Provide the [X, Y] coordinate of the cell's center where the given text is located.  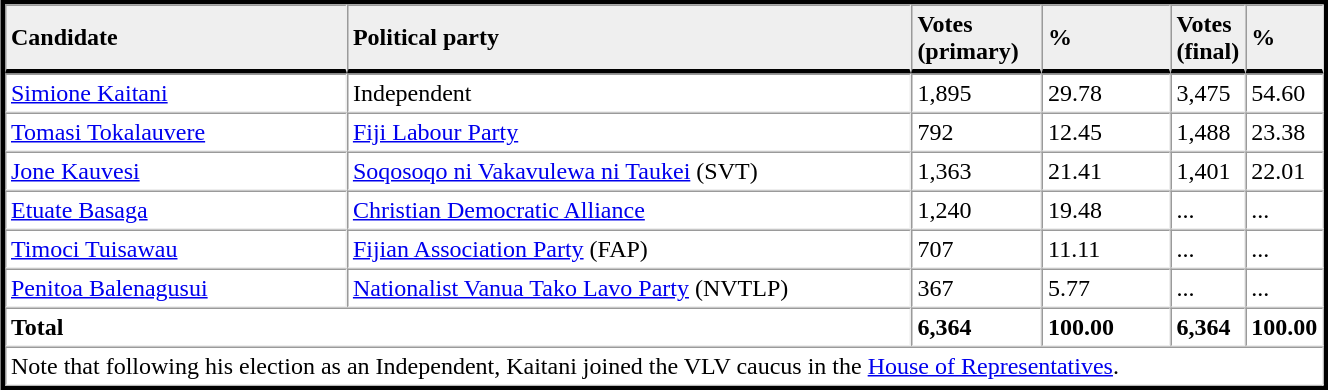
Political party [629, 38]
Nationalist Vanua Tako Lavo Party (NVTLP) [629, 288]
Votes(primary) [976, 38]
1,401 [1208, 172]
19.48 [1106, 210]
Fijian Association Party (FAP) [629, 250]
Votes(final) [1208, 38]
792 [976, 132]
707 [976, 250]
23.38 [1284, 132]
22.01 [1284, 172]
29.78 [1106, 94]
1,363 [976, 172]
Penitoa Balenagusui [176, 288]
54.60 [1284, 94]
12.45 [1106, 132]
1,240 [976, 210]
1,488 [1208, 132]
Note that following his election as an Independent, Kaitani joined the VLV caucus in the House of Representatives. [664, 366]
Tomasi Tokalauvere [176, 132]
Jone Kauvesi [176, 172]
11.11 [1106, 250]
367 [976, 288]
Total [458, 328]
Etuate Basaga [176, 210]
Simione Kaitani [176, 94]
Christian Democratic Alliance [629, 210]
Candidate [176, 38]
Fiji Labour Party [629, 132]
Soqosoqo ni Vakavulewa ni Taukei (SVT) [629, 172]
1,895 [976, 94]
3,475 [1208, 94]
Independent [629, 94]
5.77 [1106, 288]
Timoci Tuisawau [176, 250]
21.41 [1106, 172]
